Capture the cell that displays the provided text and extract its (X, Y) central coordinate. 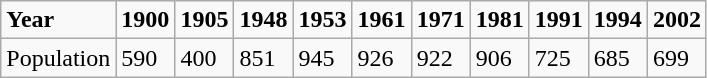
922 (440, 58)
906 (500, 58)
926 (382, 58)
Population (58, 58)
590 (146, 58)
725 (558, 58)
1961 (382, 20)
1981 (500, 20)
1971 (440, 20)
945 (322, 58)
Year (58, 20)
1953 (322, 20)
851 (264, 58)
699 (676, 58)
1900 (146, 20)
1994 (618, 20)
2002 (676, 20)
1991 (558, 20)
1905 (204, 20)
1948 (264, 20)
400 (204, 58)
685 (618, 58)
